Identify which cell holds the provided text, then report its [x, y] central coordinate. 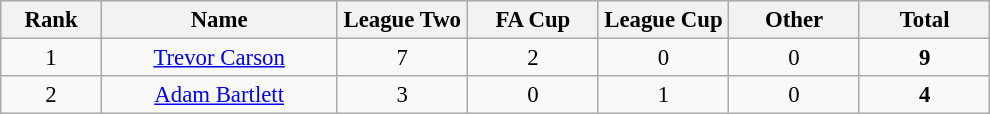
Name [219, 20]
Adam Bartlett [219, 95]
League Cup [664, 20]
League Two [402, 20]
3 [402, 95]
Total [924, 20]
Other [794, 20]
7 [402, 58]
Rank [52, 20]
4 [924, 95]
9 [924, 58]
Trevor Carson [219, 58]
FA Cup [534, 20]
